Pinpoint the cell where the given text exists, returning its [x, y] midpoint coordinate. 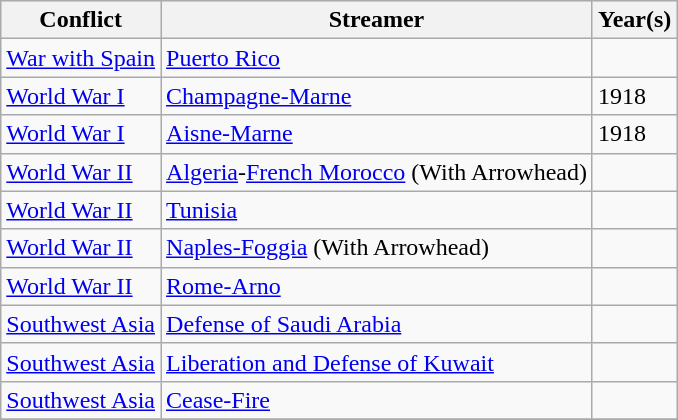
Cease-Fire [377, 400]
Liberation and Defense of Kuwait [377, 362]
Naples-Foggia (With Arrowhead) [377, 248]
Tunisia [377, 210]
Streamer [377, 20]
Champagne-Marne [377, 96]
War with Spain [81, 58]
Puerto Rico [377, 58]
Defense of Saudi Arabia [377, 324]
Year(s) [634, 20]
Conflict [81, 20]
Rome-Arno [377, 286]
Algeria-French Morocco (With Arrowhead) [377, 172]
Aisne-Marne [377, 134]
